Output the (X, Y) coordinate of the center of the cell containing the given text.  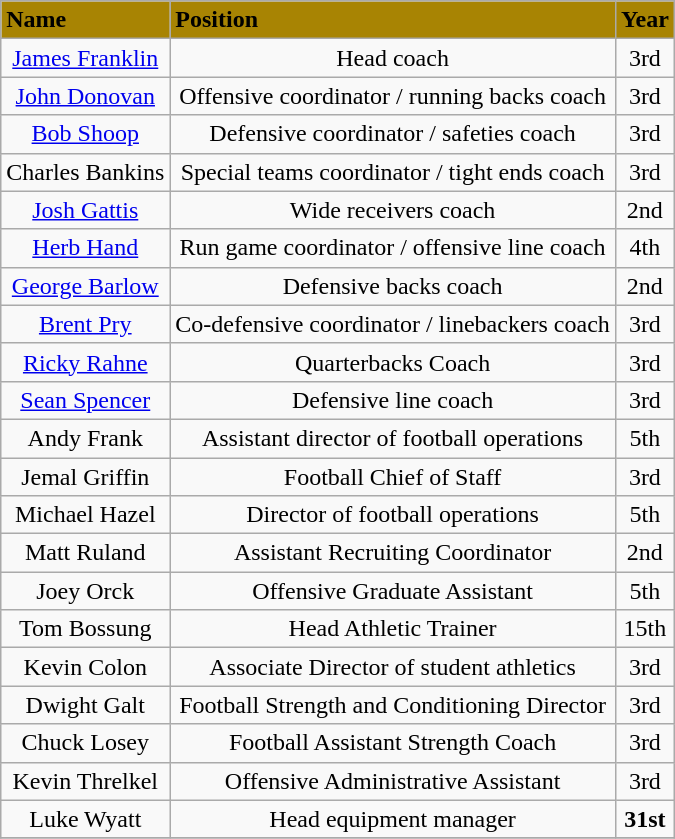
Special teams coordinator / tight ends coach (393, 172)
John Donovan (86, 96)
Offensive Graduate Assistant (393, 591)
Head equipment manager (393, 819)
Defensive backs coach (393, 286)
Quarterbacks Coach (393, 362)
Brent Pry (86, 324)
Offensive Administrative Assistant (393, 781)
Run game coordinator / offensive line coach (393, 248)
Kevin Threlkel (86, 781)
Luke Wyatt (86, 819)
Name (86, 20)
Wide receivers coach (393, 210)
Herb Hand (86, 248)
Chuck Losey (86, 743)
31st (644, 819)
Assistant Recruiting Coordinator (393, 553)
Year (644, 20)
James Franklin (86, 58)
Josh Gattis (86, 210)
Dwight Galt (86, 705)
Defensive coordinator / safeties coach (393, 134)
Football Strength and Conditioning Director (393, 705)
Jemal Griffin (86, 477)
Michael Hazel (86, 515)
Football Assistant Strength Coach (393, 743)
George Barlow (86, 286)
Football Chief of Staff (393, 477)
Director of football operations (393, 515)
Charles Bankins (86, 172)
Ricky Rahne (86, 362)
Associate Director of student athletics (393, 667)
4th (644, 248)
Defensive line coach (393, 400)
Matt Ruland (86, 553)
Head coach (393, 58)
Co-defensive coordinator / linebackers coach (393, 324)
Sean Spencer (86, 400)
Assistant director of football operations (393, 438)
Joey Orck (86, 591)
Position (393, 20)
Bob Shoop (86, 134)
Tom Bossung (86, 629)
Offensive coordinator / running backs coach (393, 96)
15th (644, 629)
Andy Frank (86, 438)
Kevin Colon (86, 667)
Head Athletic Trainer (393, 629)
